From the cell containing the given text, extract its center point as (X, Y) coordinate. 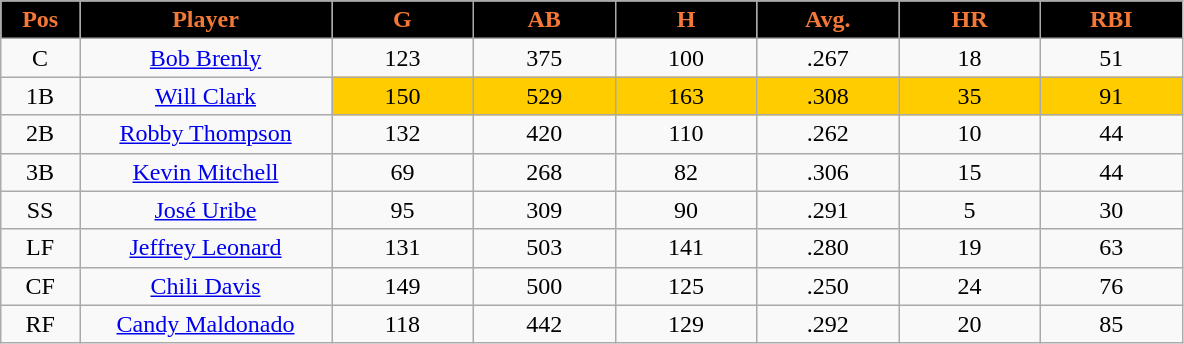
Jeffrey Leonard (206, 248)
95 (403, 210)
5 (970, 210)
149 (403, 286)
Avg. (828, 20)
.308 (828, 96)
150 (403, 96)
19 (970, 248)
CF (40, 286)
1B (40, 96)
.262 (828, 134)
30 (1111, 210)
268 (544, 172)
.267 (828, 58)
24 (970, 286)
118 (403, 324)
503 (544, 248)
420 (544, 134)
529 (544, 96)
Candy Maldonado (206, 324)
90 (686, 210)
.291 (828, 210)
.306 (828, 172)
15 (970, 172)
Chili Davis (206, 286)
HR (970, 20)
.250 (828, 286)
LF (40, 248)
Player (206, 20)
3B (40, 172)
132 (403, 134)
AB (544, 20)
2B (40, 134)
82 (686, 172)
309 (544, 210)
500 (544, 286)
131 (403, 248)
125 (686, 286)
91 (1111, 96)
C (40, 58)
35 (970, 96)
129 (686, 324)
SS (40, 210)
76 (1111, 286)
Pos (40, 20)
69 (403, 172)
110 (686, 134)
.292 (828, 324)
85 (1111, 324)
José Uribe (206, 210)
375 (544, 58)
Robby Thompson (206, 134)
18 (970, 58)
RF (40, 324)
163 (686, 96)
10 (970, 134)
123 (403, 58)
141 (686, 248)
Bob Brenly (206, 58)
H (686, 20)
RBI (1111, 20)
Kevin Mitchell (206, 172)
G (403, 20)
20 (970, 324)
442 (544, 324)
100 (686, 58)
51 (1111, 58)
.280 (828, 248)
Will Clark (206, 96)
63 (1111, 248)
